Output the (X, Y) coordinate of the center of the cell containing the given text.  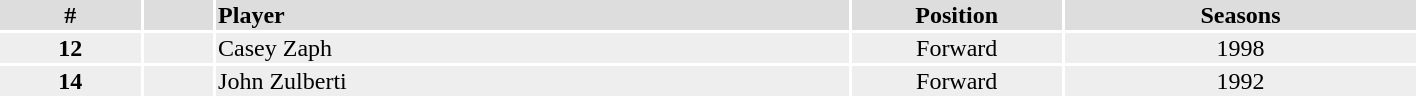
12 (70, 48)
John Zulberti (533, 81)
Player (533, 15)
Seasons (1240, 15)
Position (956, 15)
14 (70, 81)
1998 (1240, 48)
1992 (1240, 81)
Casey Zaph (533, 48)
# (70, 15)
